For the text-containing cell, return its midpoint in (X, Y) coordinate format. 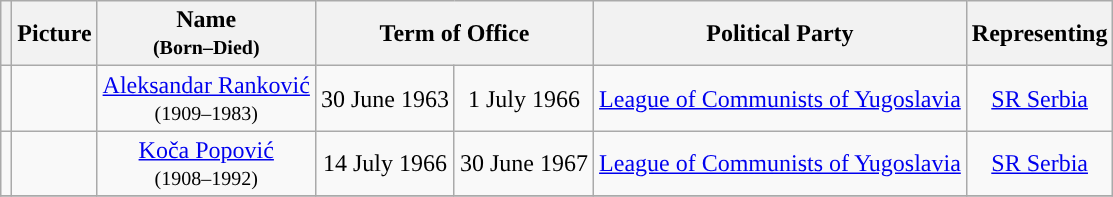
Koča Popović(1908–1992) (206, 164)
1 July 1966 (524, 98)
Political Party (780, 34)
Representing (1040, 34)
14 July 1966 (384, 164)
Picture (54, 34)
Term of Office (454, 34)
Aleksandar Ranković(1909–1983) (206, 98)
30 June 1963 (384, 98)
Name(Born–Died) (206, 34)
30 June 1967 (524, 164)
